Determine the [x, y] coordinate at the center of the cell enclosing the given text.  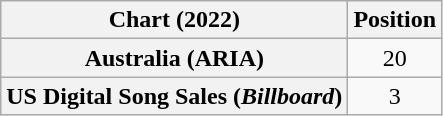
Chart (2022) [174, 20]
US Digital Song Sales (Billboard) [174, 96]
20 [395, 58]
Australia (ARIA) [174, 58]
3 [395, 96]
Position [395, 20]
